Pinpoint the cell where the given text exists, returning its [X, Y] midpoint coordinate. 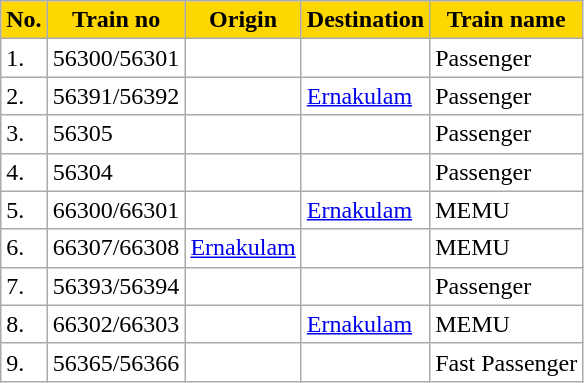
Destination [365, 20]
1. [24, 58]
4. [24, 172]
66302/66303 [116, 324]
56304 [116, 172]
9. [24, 362]
56391/56392 [116, 96]
7. [24, 286]
66307/66308 [116, 248]
6. [24, 248]
3. [24, 134]
56300/56301 [116, 58]
Train no [116, 20]
56305 [116, 134]
5. [24, 210]
56393/56394 [116, 286]
Train name [506, 20]
56365/56366 [116, 362]
Origin [243, 20]
Fast Passenger [506, 362]
No. [24, 20]
2. [24, 96]
66300/66301 [116, 210]
8. [24, 324]
